Determine the (X, Y) coordinate at the center of the cell enclosing the given text.  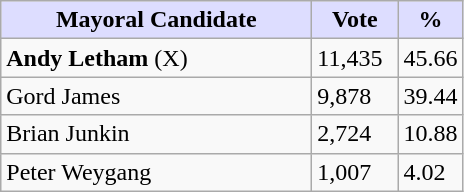
11,435 (355, 58)
39.44 (430, 96)
Gord James (156, 96)
9,878 (355, 96)
Peter Weygang (156, 172)
Brian Junkin (156, 134)
2,724 (355, 134)
Mayoral Candidate (156, 20)
4.02 (430, 172)
% (430, 20)
Andy Letham (X) (156, 58)
10.88 (430, 134)
1,007 (355, 172)
45.66 (430, 58)
Vote (355, 20)
